Determine the (X, Y) coordinate at the center of the cell enclosing the given text.  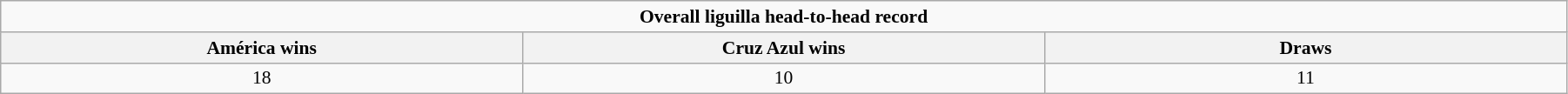
América wins (262, 48)
Overall liguilla head-to-head record (784, 17)
11 (1306, 78)
10 (784, 78)
18 (262, 78)
Draws (1306, 48)
Cruz Azul wins (784, 48)
